Capture the cell that displays the provided text and extract its (x, y) central coordinate. 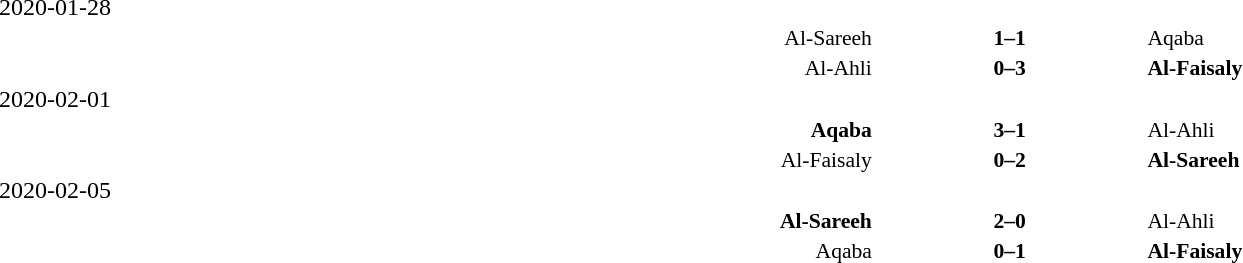
0–3 (1010, 68)
3–1 (1010, 130)
1–1 (1010, 38)
2–0 (1010, 221)
0–2 (1010, 160)
